Search for the cell housing the specified text and yield its (x, y) center coordinate. 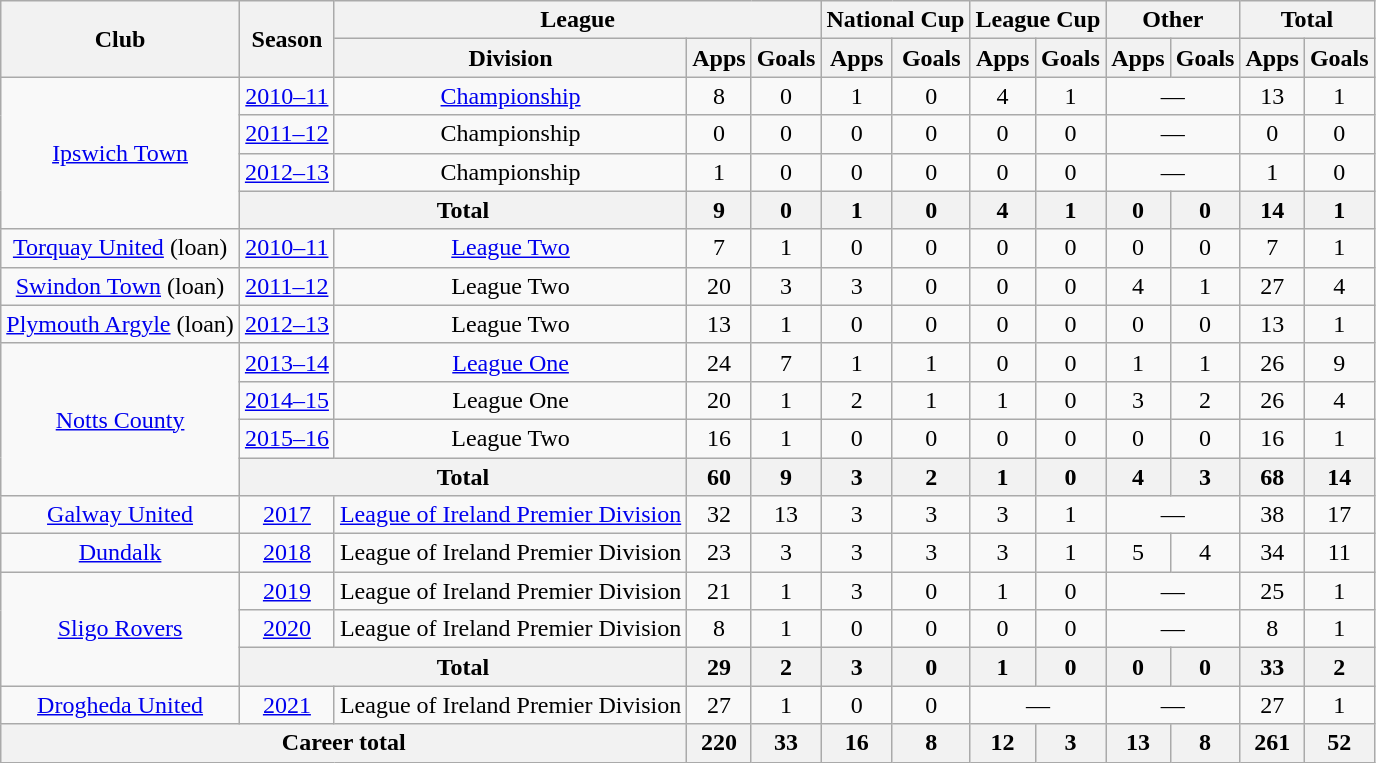
Career total (344, 743)
2020 (286, 629)
Notts County (120, 419)
Dundalk (120, 553)
2014–15 (286, 400)
Club (120, 39)
Torquay United (loan) (120, 248)
12 (1002, 743)
34 (1272, 553)
25 (1272, 591)
Galway United (120, 515)
29 (719, 667)
2013–14 (286, 362)
2018 (286, 553)
32 (719, 515)
5 (1138, 553)
21 (719, 591)
23 (719, 553)
League (577, 20)
Plymouth Argyle (loan) (120, 324)
220 (719, 743)
Ipswich Town (120, 153)
Drogheda United (120, 705)
Season (286, 39)
2019 (286, 591)
Other (1173, 20)
261 (1272, 743)
38 (1272, 515)
24 (719, 362)
2017 (286, 515)
68 (1272, 477)
Swindon Town (loan) (120, 286)
17 (1339, 515)
60 (719, 477)
52 (1339, 743)
League Cup (1038, 20)
2021 (286, 705)
Sligo Rovers (120, 629)
11 (1339, 553)
National Cup (896, 20)
Division (510, 58)
2015–16 (286, 438)
